Provide the (X, Y) coordinate of the cell's center where the given text is located.  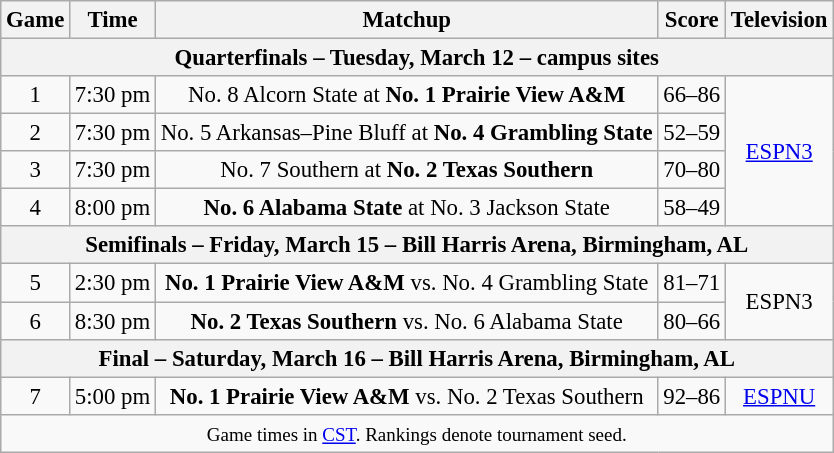
4 (36, 208)
No. 2 Texas Southern vs. No. 6 Alabama State (406, 321)
66–86 (692, 95)
2:30 pm (113, 283)
8:30 pm (113, 321)
2 (36, 133)
7 (36, 396)
Television (780, 20)
ESPNU (780, 396)
Game (36, 20)
92–86 (692, 396)
Matchup (406, 20)
No. 6 Alabama State at No. 3 Jackson State (406, 208)
Score (692, 20)
Game times in CST. Rankings denote tournament seed. (417, 433)
70–80 (692, 170)
No. 7 Southern at No. 2 Texas Southern (406, 170)
52–59 (692, 133)
3 (36, 170)
Time (113, 20)
No. 8 Alcorn State at No. 1 Prairie View A&M (406, 95)
5 (36, 283)
No. 5 Arkansas–Pine Bluff at No. 4 Grambling State (406, 133)
No. 1 Prairie View A&M vs. No. 4 Grambling State (406, 283)
8:00 pm (113, 208)
No. 1 Prairie View A&M vs. No. 2 Texas Southern (406, 396)
80–66 (692, 321)
6 (36, 321)
58–49 (692, 208)
5:00 pm (113, 396)
1 (36, 95)
81–71 (692, 283)
Quarterfinals – Tuesday, March 12 – campus sites (417, 58)
Semifinals – Friday, March 15 – Bill Harris Arena, Birmingham, AL (417, 245)
Final – Saturday, March 16 – Bill Harris Arena, Birmingham, AL (417, 358)
